Search for the cell housing the specified text and yield its (X, Y) center coordinate. 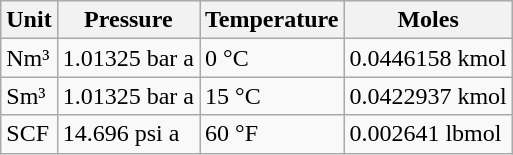
Nm³ (29, 58)
SCF (29, 134)
0.002641 lbmol (428, 134)
14.696 psi a (128, 134)
Unit (29, 20)
Moles (428, 20)
0.0422937 kmol (428, 96)
Temperature (272, 20)
Pressure (128, 20)
0 °C (272, 58)
15 °C (272, 96)
Sm³ (29, 96)
60 °F (272, 134)
0.0446158 kmol (428, 58)
